Return [x, y] of the center of cell containing provided text 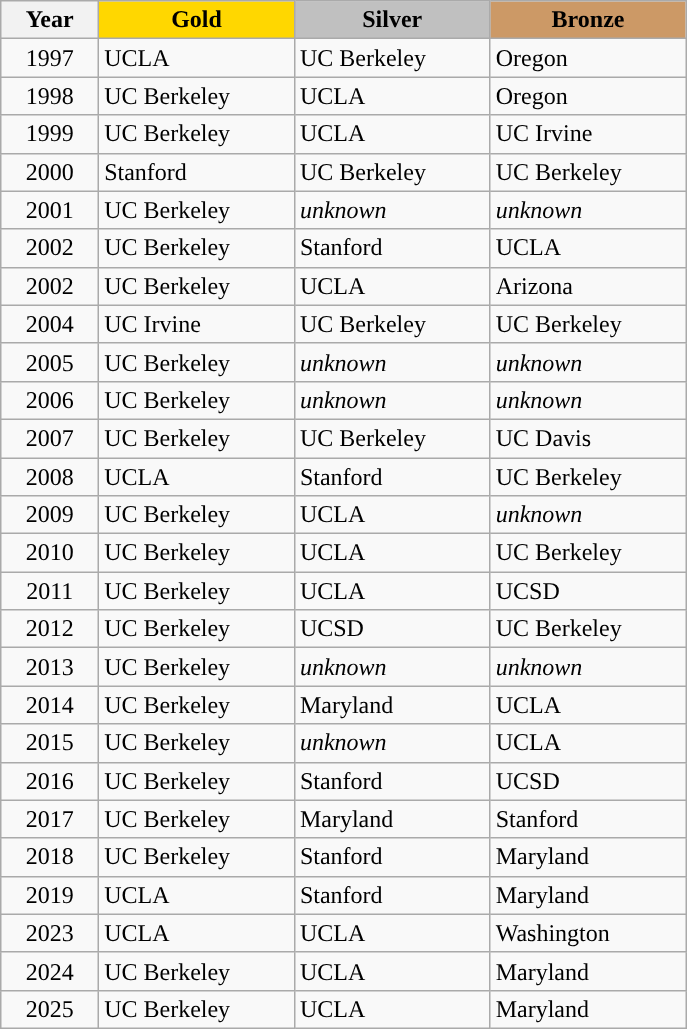
2001 [50, 210]
2015 [50, 743]
2006 [50, 400]
Silver [392, 20]
2012 [50, 629]
UC Davis [588, 438]
2010 [50, 553]
2016 [50, 781]
1997 [50, 58]
1999 [50, 134]
1998 [50, 96]
Bronze [588, 20]
2013 [50, 667]
2023 [50, 933]
2017 [50, 819]
2011 [50, 591]
Gold [197, 20]
2019 [50, 895]
2018 [50, 857]
2024 [50, 971]
2005 [50, 362]
2025 [50, 1009]
2004 [50, 324]
Year [50, 20]
Washington [588, 933]
2014 [50, 705]
Arizona [588, 286]
2000 [50, 172]
2008 [50, 477]
2007 [50, 438]
2009 [50, 515]
